Return [x, y] of the center of cell containing provided text 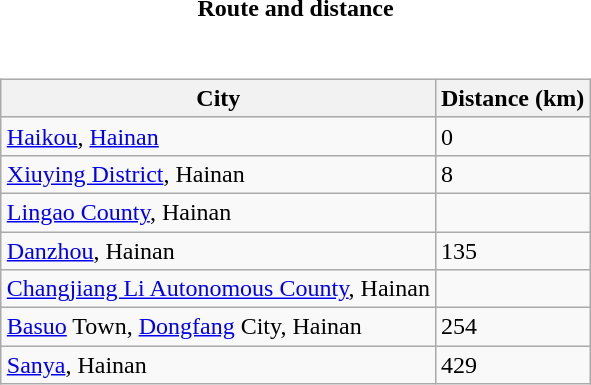
Changjiang Li Autonomous County, Hainan [218, 289]
Lingao County, Hainan [218, 212]
Xiuying District, Hainan [218, 174]
Basuo Town, Dongfang City, Hainan [218, 327]
Sanya, Hainan [218, 365]
0 [512, 136]
135 [512, 251]
429 [512, 365]
Haikou, Hainan [218, 136]
City [218, 98]
Distance (km) [512, 98]
254 [512, 327]
Danzhou, Hainan [218, 251]
8 [512, 174]
